Capture the cell that displays the provided text and extract its [x, y] central coordinate. 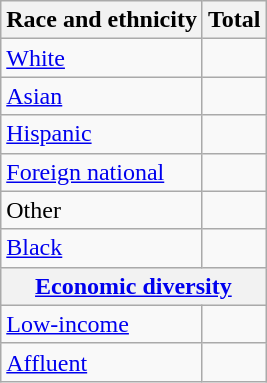
Black [102, 248]
Other [102, 210]
Affluent [102, 362]
Foreign national [102, 172]
Hispanic [102, 134]
Economic diversity [134, 286]
Low-income [102, 324]
Race and ethnicity [102, 20]
Asian [102, 96]
White [102, 58]
Total [234, 20]
